Provide the (x, y) coordinate of the cell's center where the given text is located.  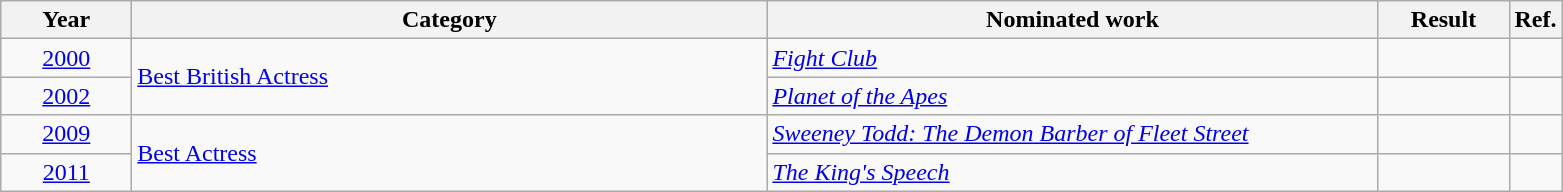
Planet of the Apes (1072, 96)
2000 (66, 58)
Ref. (1536, 20)
Category (450, 20)
Best British Actress (450, 77)
Fight Club (1072, 58)
The King's Speech (1072, 172)
Best Actress (450, 153)
Year (66, 20)
Nominated work (1072, 20)
2009 (66, 134)
Sweeney Todd: The Demon Barber of Fleet Street (1072, 134)
Result (1444, 20)
2011 (66, 172)
2002 (66, 96)
